Scan for the cell matching the given text and deliver its [x, y] coordinate at center. 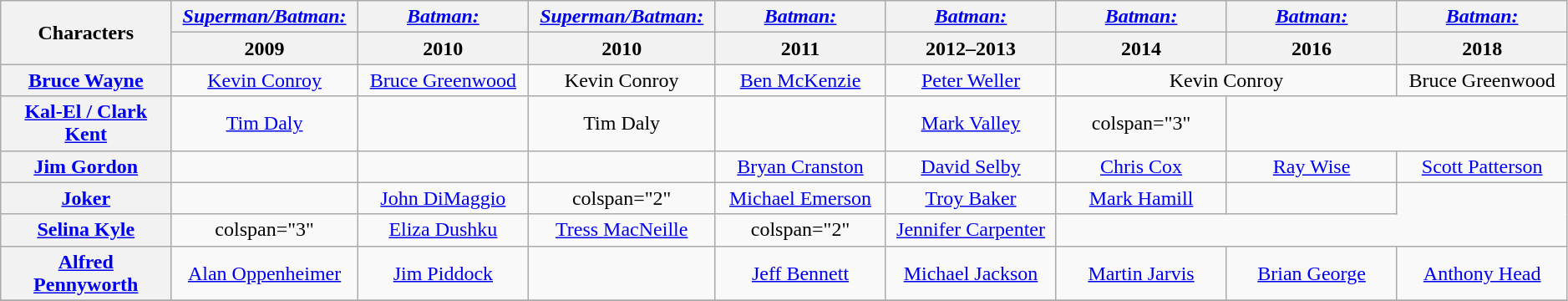
Michael Emerson [800, 198]
Chris Cox [1141, 166]
Alan Oppenheimer [265, 273]
David Selby [971, 166]
Mark Hamill [1141, 198]
Jeff Bennett [800, 273]
Kal-El / Clark Kent [86, 124]
Ben McKenzie [800, 80]
Peter Weller [971, 80]
Brian George [1312, 273]
2018 [1482, 48]
2012–2013 [971, 48]
John DiMaggio [443, 198]
Characters [86, 33]
2009 [265, 48]
Bryan Cranston [800, 166]
2014 [1141, 48]
Bruce Wayne [86, 80]
Jim Gordon [86, 166]
Jim Piddock [443, 273]
Joker [86, 198]
Troy Baker [971, 198]
Mark Valley [971, 124]
Selina Kyle [86, 230]
Ray Wise [1312, 166]
Michael Jackson [971, 273]
Anthony Head [1482, 273]
Tress MacNeille [622, 230]
Scott Patterson [1482, 166]
Martin Jarvis [1141, 273]
Jennifer Carpenter [971, 230]
2011 [800, 48]
Eliza Dushku [443, 230]
2016 [1312, 48]
Alfred Pennyworth [86, 273]
